From the cell containing the given text, extract its center point as (X, Y) coordinate. 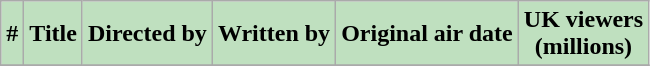
# (12, 34)
UK viewers(millions) (583, 34)
Title (54, 34)
Written by (274, 34)
Directed by (147, 34)
Original air date (428, 34)
